Detect which cell encompasses the target text, then output its (x, y) center coordinate. 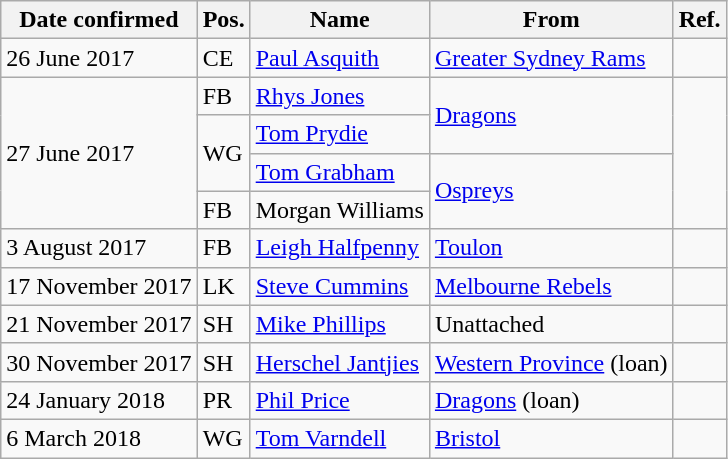
Dragons (551, 115)
Leigh Halfpenny (340, 248)
Pos. (224, 20)
Morgan Williams (340, 210)
Ref. (700, 20)
Rhys Jones (340, 96)
21 November 2017 (99, 324)
Dragons (loan) (551, 400)
LK (224, 286)
Mike Phillips (340, 324)
Ospreys (551, 191)
Steve Cummins (340, 286)
Herschel Jantjies (340, 362)
Paul Asquith (340, 58)
6 March 2018 (99, 438)
Western Province (loan) (551, 362)
PR (224, 400)
Greater Sydney Rams (551, 58)
Unattached (551, 324)
27 June 2017 (99, 153)
From (551, 20)
Tom Prydie (340, 134)
Name (340, 20)
Phil Price (340, 400)
30 November 2017 (99, 362)
Tom Grabham (340, 172)
24 January 2018 (99, 400)
Bristol (551, 438)
3 August 2017 (99, 248)
17 November 2017 (99, 286)
26 June 2017 (99, 58)
CE (224, 58)
Melbourne Rebels (551, 286)
Date confirmed (99, 20)
Toulon (551, 248)
Tom Varndell (340, 438)
